Pinpoint the cell where the given text exists, returning its (X, Y) midpoint coordinate. 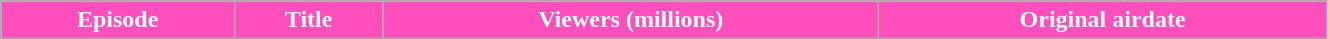
Title (308, 20)
Original airdate (1103, 20)
Viewers (millions) (631, 20)
Episode (118, 20)
